Capture the cell that displays the provided text and extract its [X, Y] central coordinate. 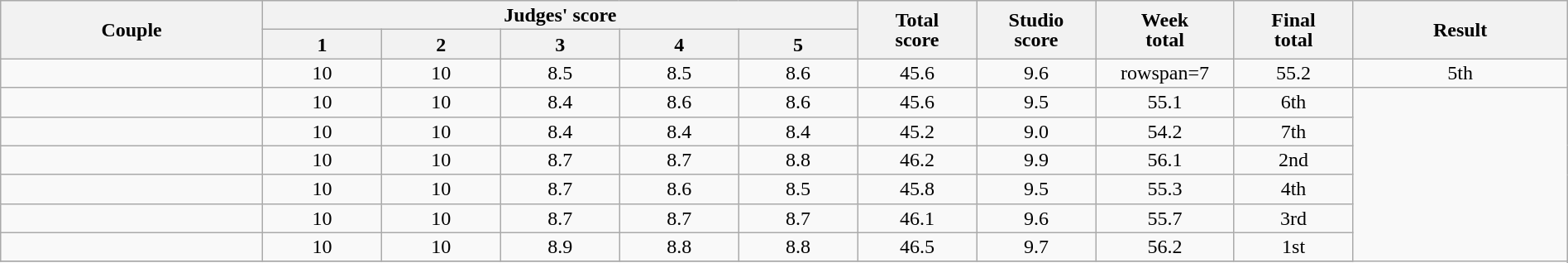
5th [1460, 73]
2 [441, 45]
Studioscore [1036, 30]
55.2 [1293, 73]
Result [1460, 30]
Couple [132, 30]
8.9 [560, 246]
3rd [1293, 218]
56.2 [1164, 246]
1 [322, 45]
45.2 [917, 131]
56.1 [1164, 160]
4th [1293, 189]
Finaltotal [1293, 30]
46.2 [917, 160]
46.1 [917, 218]
Totalscore [917, 30]
55.1 [1164, 103]
9.9 [1036, 160]
55.7 [1164, 218]
4 [679, 45]
45.8 [917, 189]
2nd [1293, 160]
6th [1293, 103]
55.3 [1164, 189]
54.2 [1164, 131]
7th [1293, 131]
5 [798, 45]
9.0 [1036, 131]
3 [560, 45]
rowspan=7 [1164, 73]
Weektotal [1164, 30]
Judges' score [560, 15]
1st [1293, 246]
9.7 [1036, 246]
46.5 [917, 246]
